Detect which cell encompasses the target text, then output its (X, Y) center coordinate. 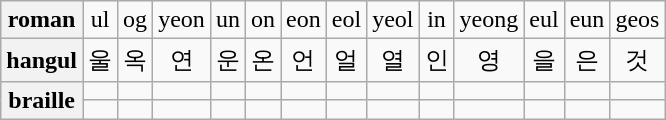
은 (587, 60)
in (436, 20)
옥 (136, 60)
braille (42, 100)
yeol (393, 20)
yeong (489, 20)
roman (42, 20)
geos (638, 20)
열 (393, 60)
eon (303, 20)
on (262, 20)
언 (303, 60)
온 (262, 60)
ul (100, 20)
얼 (346, 60)
인 (436, 60)
울 (100, 60)
을 (544, 60)
un (228, 20)
영 (489, 60)
eun (587, 20)
eul (544, 20)
것 (638, 60)
eol (346, 20)
yeon (182, 20)
운 (228, 60)
og (136, 20)
연 (182, 60)
hangul (42, 60)
